Extract the [x, y] coordinate from the center of the cell holding the provided text.  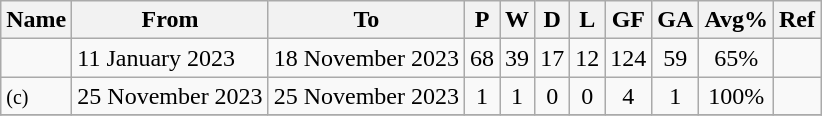
To [366, 20]
17 [552, 58]
GF [628, 20]
68 [482, 58]
59 [676, 58]
Name [36, 20]
12 [588, 58]
11 January 2023 [170, 58]
100% [736, 96]
GA [676, 20]
D [552, 20]
L [588, 20]
18 November 2023 [366, 58]
P [482, 20]
From [170, 20]
4 [628, 96]
Ref [798, 20]
W [518, 20]
65% [736, 58]
(c) [36, 96]
Avg% [736, 20]
39 [518, 58]
124 [628, 58]
